Locate the cell with the specified text and output its [x, y] center coordinate. 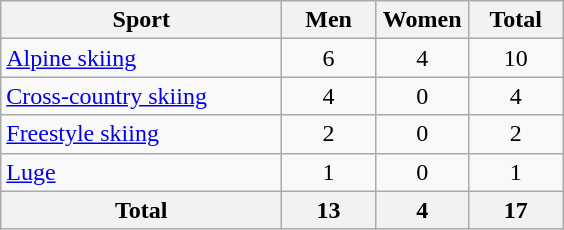
Freestyle skiing [142, 134]
Women [422, 20]
Cross-country skiing [142, 96]
17 [516, 210]
Luge [142, 172]
Sport [142, 20]
Alpine skiing [142, 58]
10 [516, 58]
Men [329, 20]
13 [329, 210]
6 [329, 58]
